Return the [X, Y] coordinate for the center point of the cell that contains the specified text.  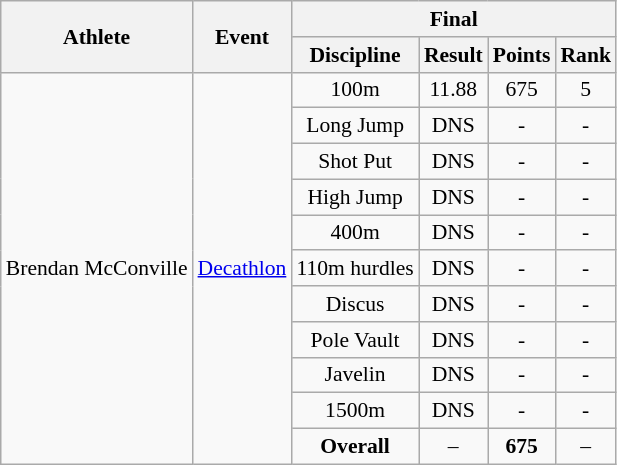
1500m [354, 411]
Shot Put [354, 162]
Overall [354, 447]
Discipline [354, 55]
Discus [354, 304]
Final [454, 19]
5 [586, 90]
110m hurdles [354, 269]
100m [354, 90]
Rank [586, 55]
Event [242, 36]
Result [454, 55]
11.88 [454, 90]
Points [522, 55]
Brendan McConville [97, 268]
400m [354, 233]
Decathlon [242, 268]
Athlete [97, 36]
Pole Vault [354, 340]
High Jump [354, 197]
Long Jump [354, 126]
Javelin [354, 375]
